Search for the cell housing the specified text and yield its (x, y) center coordinate. 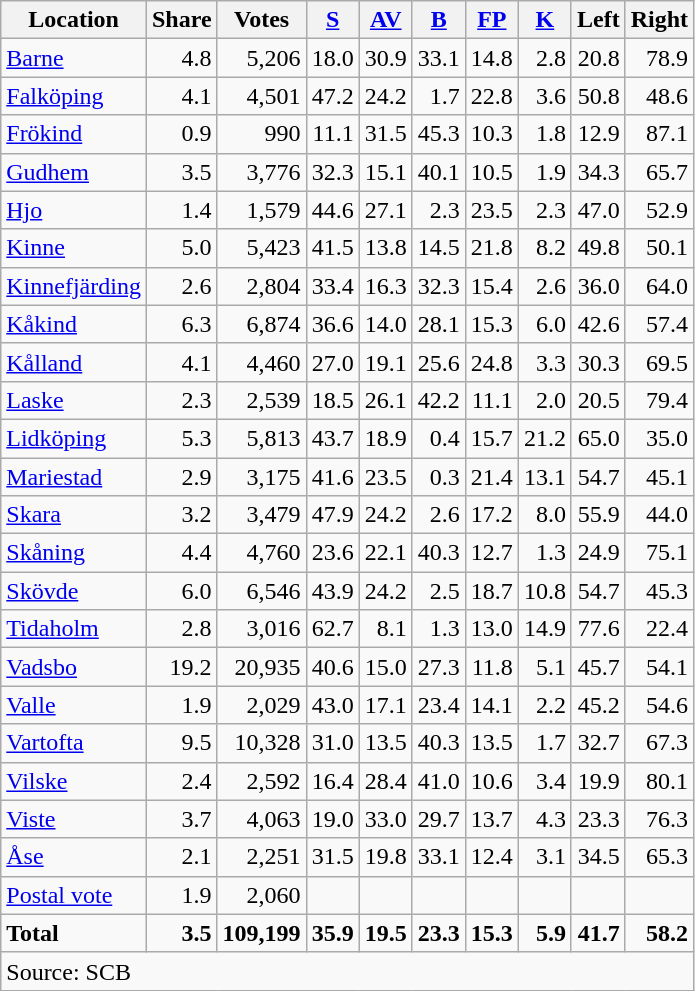
65.0 (598, 438)
5.0 (182, 248)
14.1 (492, 705)
5,206 (262, 58)
Vadsbo (74, 667)
77.6 (598, 629)
19.9 (598, 781)
41.0 (438, 781)
44.6 (332, 210)
57.4 (659, 324)
10.6 (492, 781)
Kålland (74, 362)
62.7 (332, 629)
3,776 (262, 172)
12.9 (598, 134)
48.6 (659, 96)
3,175 (262, 477)
14.9 (544, 629)
S (332, 20)
34.5 (598, 857)
4,760 (262, 553)
2.2 (544, 705)
2,539 (262, 400)
54.1 (659, 667)
15.7 (492, 438)
20,935 (262, 667)
50.8 (598, 96)
Vilske (74, 781)
24.9 (598, 553)
FP (492, 20)
3.2 (182, 515)
Laske (74, 400)
6,546 (262, 591)
1,579 (262, 210)
5.9 (544, 933)
13.0 (492, 629)
Right (659, 20)
12.4 (492, 857)
Postal vote (74, 895)
43.7 (332, 438)
42.2 (438, 400)
Total (74, 933)
Source: SCB (348, 971)
Kinnefjärding (74, 286)
Share (182, 20)
27.3 (438, 667)
43.0 (332, 705)
50.1 (659, 248)
18.0 (332, 58)
79.4 (659, 400)
2.4 (182, 781)
31.0 (332, 743)
30.9 (386, 58)
AV (386, 20)
30.3 (598, 362)
24.8 (492, 362)
58.2 (659, 933)
Skara (74, 515)
65.3 (659, 857)
22.4 (659, 629)
43.9 (332, 591)
15.4 (492, 286)
13.8 (386, 248)
52.9 (659, 210)
36.6 (332, 324)
990 (262, 134)
15.0 (386, 667)
69.5 (659, 362)
10.5 (492, 172)
21.4 (492, 477)
Gudhem (74, 172)
18.9 (386, 438)
2,029 (262, 705)
1.4 (182, 210)
42.6 (598, 324)
3.7 (182, 819)
29.7 (438, 819)
45.2 (598, 705)
21.8 (492, 248)
47.2 (332, 96)
33.4 (332, 286)
Hjo (74, 210)
64.0 (659, 286)
40.1 (438, 172)
28.4 (386, 781)
9.5 (182, 743)
87.1 (659, 134)
Kåkind (74, 324)
23.4 (438, 705)
8.1 (386, 629)
27.0 (332, 362)
41.6 (332, 477)
13.7 (492, 819)
Åse (74, 857)
K (544, 20)
109,199 (262, 933)
0.4 (438, 438)
75.1 (659, 553)
5.1 (544, 667)
10.8 (544, 591)
16.4 (332, 781)
Mariestad (74, 477)
4,460 (262, 362)
23.6 (332, 553)
4,501 (262, 96)
32.7 (598, 743)
15.1 (386, 172)
Location (74, 20)
3.3 (544, 362)
19.8 (386, 857)
22.1 (386, 553)
47.0 (598, 210)
2.9 (182, 477)
2,804 (262, 286)
8.2 (544, 248)
Votes (262, 20)
35.9 (332, 933)
14.5 (438, 248)
2,060 (262, 895)
67.3 (659, 743)
Barne (74, 58)
14.0 (386, 324)
11.8 (492, 667)
17.1 (386, 705)
26.1 (386, 400)
10,328 (262, 743)
22.8 (492, 96)
20.8 (598, 58)
28.1 (438, 324)
27.1 (386, 210)
13.1 (544, 477)
6.3 (182, 324)
4,063 (262, 819)
4.8 (182, 58)
6,874 (262, 324)
45.7 (598, 667)
25.6 (438, 362)
Left (598, 20)
19.5 (386, 933)
14.8 (492, 58)
4.3 (544, 819)
3.4 (544, 781)
19.2 (182, 667)
18.5 (332, 400)
19.0 (332, 819)
20.5 (598, 400)
45.1 (659, 477)
10.3 (492, 134)
1.8 (544, 134)
16.3 (386, 286)
3.6 (544, 96)
78.9 (659, 58)
33.0 (386, 819)
49.8 (598, 248)
2,251 (262, 857)
36.0 (598, 286)
54.6 (659, 705)
Valle (74, 705)
Vartofta (74, 743)
34.3 (598, 172)
Lidköping (74, 438)
41.5 (332, 248)
19.1 (386, 362)
65.7 (659, 172)
80.1 (659, 781)
8.0 (544, 515)
Viste (74, 819)
Frökind (74, 134)
Kinne (74, 248)
35.0 (659, 438)
47.9 (332, 515)
41.7 (598, 933)
44.0 (659, 515)
Falköping (74, 96)
2.5 (438, 591)
Skövde (74, 591)
55.9 (598, 515)
5,423 (262, 248)
3.1 (544, 857)
4.4 (182, 553)
0.9 (182, 134)
3,016 (262, 629)
2,592 (262, 781)
12.7 (492, 553)
Tidaholm (74, 629)
18.7 (492, 591)
40.6 (332, 667)
5,813 (262, 438)
17.2 (492, 515)
2.0 (544, 400)
B (438, 20)
3,479 (262, 515)
5.3 (182, 438)
76.3 (659, 819)
21.2 (544, 438)
Skåning (74, 553)
2.1 (182, 857)
0.3 (438, 477)
